Capture the cell that displays the provided text and extract its [X, Y] central coordinate. 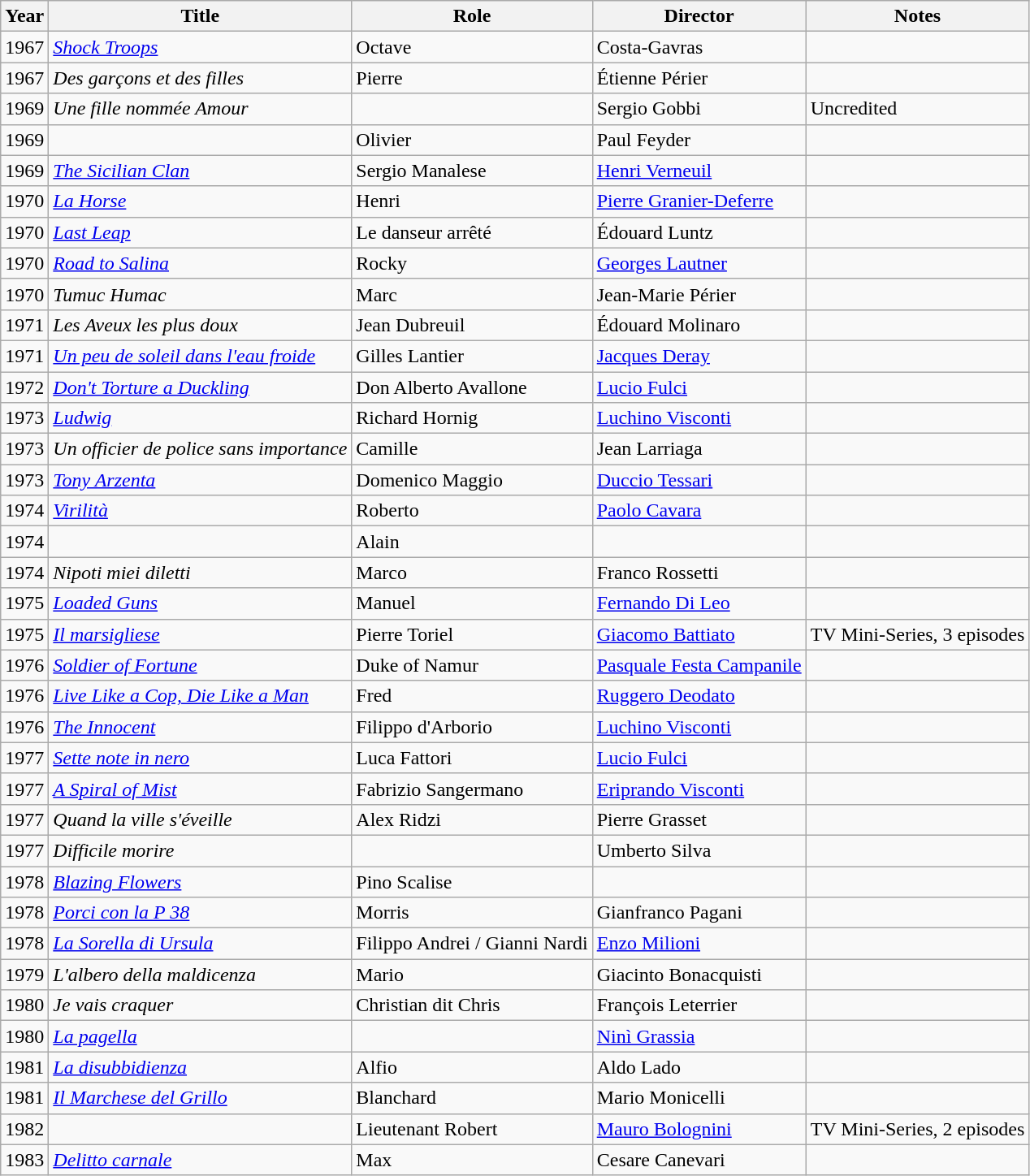
Tony Arzenta [200, 480]
Pierre Granier-Deferre [699, 201]
La Horse [200, 201]
Henri Verneuil [699, 171]
Fred [472, 696]
1972 [24, 387]
Les Aveux les plus doux [200, 325]
Marc [472, 294]
Paolo Cavara [699, 511]
Pierre Grasset [699, 819]
Jean Dubreuil [472, 325]
Mauro Bolognini [699, 1129]
Mario Monicelli [699, 1098]
Ninì Grassia [699, 1036]
L'albero della maldicenza [200, 975]
Un peu de soleil dans l'eau froide [200, 356]
Sergio Manalese [472, 171]
Role [472, 16]
Manuel [472, 603]
Enzo Milioni [699, 944]
Un officier de police sans importance [200, 449]
Umberto Silva [699, 850]
Virilità [200, 511]
Jean Larriaga [699, 449]
Fernando Di Leo [699, 603]
Étienne Périer [699, 78]
François Leterrier [699, 1005]
Alfio [472, 1067]
Uncredited [918, 109]
Rocky [472, 263]
La pagella [200, 1036]
Jean-Marie Périer [699, 294]
Filippo d'Arborio [472, 727]
Pino Scalise [472, 881]
Roberto [472, 511]
Filippo Andrei / Gianni Nardi [472, 944]
Don Alberto Avallone [472, 387]
Morris [472, 913]
Blazing Flowers [200, 881]
Max [472, 1160]
Des garçons et des filles [200, 78]
Il Marchese del Grillo [200, 1098]
Difficile morire [200, 850]
Sergio Gobbi [699, 109]
Fabrizio Sangermano [472, 789]
Duccio Tessari [699, 480]
Pasquale Festa Campanile [699, 665]
Domenico Maggio [472, 480]
Luca Fattori [472, 758]
Last Leap [200, 232]
Le danseur arrêté [472, 232]
Year [24, 16]
Gilles Lantier [472, 356]
Olivier [472, 140]
Georges Lautner [699, 263]
Lieutenant Robert [472, 1129]
TV Mini-Series, 2 episodes [918, 1129]
The Sicilian Clan [200, 171]
Blanchard [472, 1098]
Don't Torture a Duckling [200, 387]
Pierre [472, 78]
Cesare Canevari [699, 1160]
Tumuc Humac [200, 294]
Richard Hornig [472, 418]
Nipoti miei diletti [200, 573]
Sette note in nero [200, 758]
Aldo Lado [699, 1067]
Road to Salina [200, 263]
Giacinto Bonacquisti [699, 975]
Costa-Gavras [699, 47]
Live Like a Cop, Die Like a Man [200, 696]
Eriprando Visconti [699, 789]
Édouard Molinaro [699, 325]
Porci con la P 38 [200, 913]
Marco [472, 573]
Duke of Namur [472, 665]
Quand la ville s'éveille [200, 819]
Henri [472, 201]
Delitto carnale [200, 1160]
Ludwig [200, 418]
Ruggero Deodato [699, 696]
Je vais craquer [200, 1005]
Soldier of Fortune [200, 665]
Notes [918, 16]
Jacques Deray [699, 356]
1982 [24, 1129]
Shock Troops [200, 47]
1979 [24, 975]
Giacomo Battiato [699, 634]
Édouard Luntz [699, 232]
Director [699, 16]
Octave [472, 47]
Title [200, 16]
Camille [472, 449]
Gianfranco Pagani [699, 913]
Mario [472, 975]
Franco Rossetti [699, 573]
1983 [24, 1160]
Alain [472, 542]
Christian dit Chris [472, 1005]
Il marsigliese [200, 634]
La Sorella di Ursula [200, 944]
Alex Ridzi [472, 819]
Une fille nommée Amour [200, 109]
Paul Feyder [699, 140]
TV Mini-Series, 3 episodes [918, 634]
A Spiral of Mist [200, 789]
La disubbidienza [200, 1067]
The Innocent [200, 727]
Pierre Toriel [472, 634]
Loaded Guns [200, 603]
